Return the (x, y) coordinate for the center point of the cell that contains the specified text.  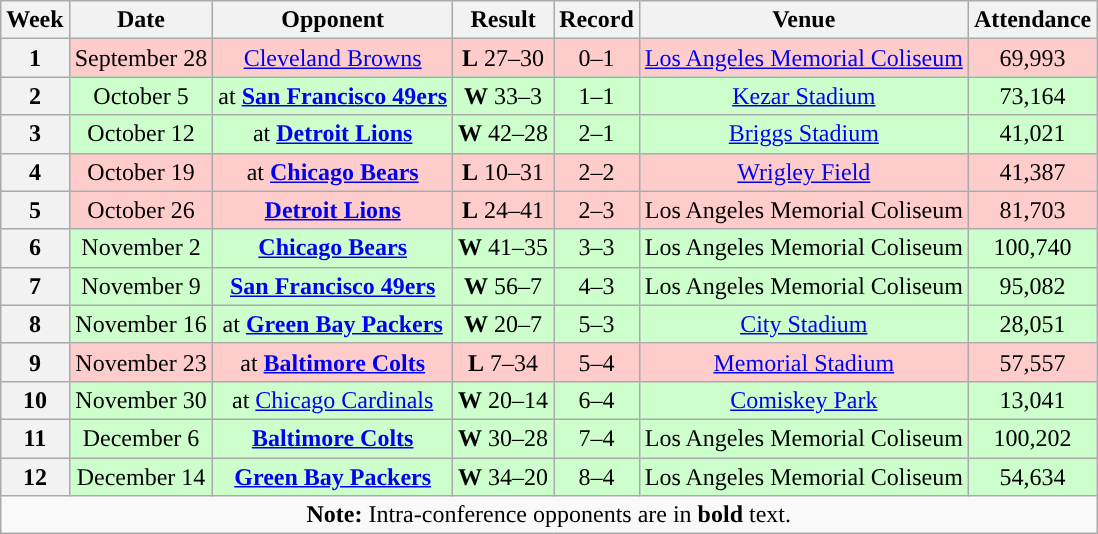
Date (141, 20)
Kezar Stadium (804, 96)
Record (597, 20)
November 30 (141, 400)
W 33–3 (504, 96)
Attendance (1032, 20)
73,164 (1032, 96)
2–3 (597, 210)
W 41–35 (504, 248)
Cleveland Browns (333, 58)
Memorial Stadium (804, 362)
81,703 (1032, 210)
9 (35, 362)
69,993 (1032, 58)
November 16 (141, 324)
5 (35, 210)
7 (35, 286)
Result (504, 20)
November 2 (141, 248)
28,051 (1032, 324)
October 26 (141, 210)
12 (35, 477)
100,202 (1032, 438)
Green Bay Packers (333, 477)
2–1 (597, 134)
5–4 (597, 362)
at Chicago Cardinals (333, 400)
L 10–31 (504, 172)
W 30–28 (504, 438)
Week (35, 20)
4 (35, 172)
L 27–30 (504, 58)
at San Francisco 49ers (333, 96)
W 42–28 (504, 134)
0–1 (597, 58)
5–3 (597, 324)
11 (35, 438)
Detroit Lions (333, 210)
3–3 (597, 248)
December 6 (141, 438)
September 28 (141, 58)
November 9 (141, 286)
W 20–14 (504, 400)
8–4 (597, 477)
City Stadium (804, 324)
10 (35, 400)
San Francisco 49ers (333, 286)
at Green Bay Packers (333, 324)
W 20–7 (504, 324)
2 (35, 96)
W 56–7 (504, 286)
8 (35, 324)
December 14 (141, 477)
57,557 (1032, 362)
1–1 (597, 96)
13,041 (1032, 400)
L 24–41 (504, 210)
Baltimore Colts (333, 438)
100,740 (1032, 248)
November 23 (141, 362)
October 19 (141, 172)
at Detroit Lions (333, 134)
Wrigley Field (804, 172)
October 5 (141, 96)
Venue (804, 20)
3 (35, 134)
1 (35, 58)
6–4 (597, 400)
at Baltimore Colts (333, 362)
4–3 (597, 286)
L 7–34 (504, 362)
41,021 (1032, 134)
Note: Intra-conference opponents are in bold text. (549, 515)
6 (35, 248)
95,082 (1032, 286)
W 34–20 (504, 477)
October 12 (141, 134)
54,634 (1032, 477)
Briggs Stadium (804, 134)
Comiskey Park (804, 400)
Chicago Bears (333, 248)
7–4 (597, 438)
Opponent (333, 20)
41,387 (1032, 172)
at Chicago Bears (333, 172)
2–2 (597, 172)
